Locate the cell with the specified text and output its [X, Y] center coordinate. 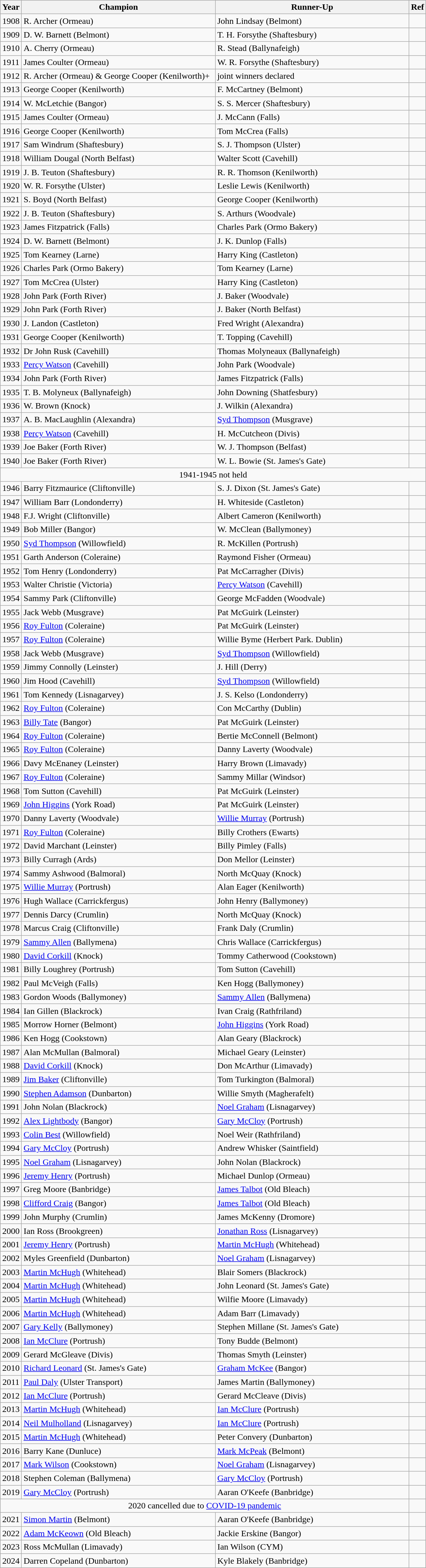
Michael Dunlop (Ormeau) [312, 1176]
Tom Kennedy (Lisnagarvey) [119, 695]
Neil Mulholland (Lisnagarvey) [119, 1423]
2018 [11, 1478]
1976 [11, 901]
1916 [11, 131]
1934 [11, 378]
1951 [11, 557]
Jackie Erskine (Bangor) [312, 1533]
1935 [11, 392]
S. J. Dixon (St. James's Gate) [312, 488]
1971 [11, 832]
1981 [11, 969]
1923 [11, 227]
1946 [11, 488]
Tommy Catherwood (Cookstown) [312, 956]
John Park (Woodvale) [312, 364]
1984 [11, 1011]
1938 [11, 433]
1956 [11, 626]
Don Mellor (Leinster) [312, 860]
T. H. Forsythe (Shaftesbury) [312, 35]
1999 [11, 1217]
1915 [11, 117]
F.J. Wright (Cliftonville) [119, 516]
Sammy Ashwood (Balmoral) [119, 873]
2022 [11, 1533]
R. McKillen (Portrush) [312, 543]
Champion [119, 7]
1914 [11, 103]
Alex Lightbody (Bangor) [119, 1121]
2013 [11, 1409]
1970 [11, 818]
Paul McVeigh (Falls) [119, 983]
2023 [11, 1547]
1978 [11, 928]
J. S. Kelso (Londonderry) [312, 695]
Walter Christie (Victoria) [119, 584]
Jonathan Ross (Lisnagarvey) [312, 1231]
Ken Hogg (Ballymoney) [312, 983]
Alan Geary (Blackrock) [312, 1038]
S. Arthurs (Woodvale) [312, 213]
2008 [11, 1341]
Con McCarthy (Dublin) [312, 708]
Stephen Coleman (Ballymena) [119, 1478]
W. R. Forsythe (Ulster) [119, 186]
Michael Geary (Leinster) [312, 1052]
J. McCann (Falls) [312, 117]
2019 [11, 1492]
David Marchant (Leinster) [119, 846]
Ian Wilson (CYM) [312, 1547]
Willie Smyth (Magherafelt) [312, 1093]
2003 [11, 1272]
Kyle Blakely (Banbridge) [312, 1561]
R. Stead (Ballynafeigh) [312, 48]
2002 [11, 1258]
2012 [11, 1396]
2007 [11, 1327]
J. K. Dunlop (Falls) [312, 241]
1985 [11, 1024]
W. Brown (Knock) [119, 406]
2016 [11, 1451]
1917 [11, 144]
J. Wilkin (Alexandra) [312, 406]
Gerard McCleave (Divis) [312, 1396]
1913 [11, 90]
2020 cancelled due to COVID-19 pandemic [205, 1506]
J. Baker (North Belfast) [312, 310]
Raymond Fisher (Ormeau) [312, 557]
Mark McPeak (Belmont) [312, 1451]
1966 [11, 763]
1994 [11, 1148]
John Leonard (St. James's Gate) [312, 1286]
1965 [11, 750]
Clifford Craig (Bangor) [119, 1203]
Barry Kane (Dunluce) [119, 1451]
R. Archer (Ormeau) [119, 21]
Marcus Craig (Cliftonville) [119, 928]
Syd Thompson (Musgrave) [312, 420]
Ian Gillen (Blackrock) [119, 1011]
J. Hill (Derry) [312, 667]
2005 [11, 1300]
1967 [11, 777]
2006 [11, 1313]
1997 [11, 1189]
J. Landon (Castleton) [119, 323]
Sammy Millar (Windsor) [312, 777]
1933 [11, 364]
Adam McKeown (Old Bleach) [119, 1533]
1964 [11, 736]
1988 [11, 1066]
Frank Daly (Crumlin) [312, 928]
John Murphy (Crumlin) [119, 1217]
1974 [11, 873]
joint winners declared [312, 76]
1925 [11, 255]
1959 [11, 667]
James McKenny (Dromore) [312, 1217]
Adam Barr (Limavady) [312, 1313]
1975 [11, 887]
2010 [11, 1368]
Billy Pimley (Falls) [312, 846]
W. J. Thompson (Belfast) [312, 447]
1957 [11, 640]
1922 [11, 213]
1995 [11, 1162]
Tom Henry (Londonderry) [119, 571]
Tom Turkington (Balmoral) [312, 1080]
1992 [11, 1121]
Hugh Wallace (Carrickfergus) [119, 901]
Dennis Darcy (Crumlin) [119, 915]
1952 [11, 571]
1921 [11, 200]
Richard Leonard (St. James's Gate) [119, 1368]
W. R. Forsythe (Shaftesbury) [312, 62]
1950 [11, 543]
Thomas Smyth (Leinster) [312, 1355]
2004 [11, 1286]
1937 [11, 420]
1924 [11, 241]
1962 [11, 708]
Jim Baker (Cliftonville) [119, 1080]
2015 [11, 1437]
Year [11, 7]
Alan Eager (Kenilworth) [312, 887]
Sammy Park (Cliftonville) [119, 598]
Jimmy Connolly (Leinster) [119, 667]
1998 [11, 1203]
Leslie Lewis (Kenilworth) [312, 186]
T. Topping (Cavehill) [312, 337]
Barry Fitzmaurice (Cliftonville) [119, 488]
T. B. Molyneux (Ballynafeigh) [119, 392]
Andrew Whisker (Saintfield) [312, 1148]
1955 [11, 612]
1983 [11, 997]
1987 [11, 1052]
1973 [11, 860]
Gary Kelly (Ballymoney) [119, 1327]
Alan McMullan (Balmoral) [119, 1052]
1968 [11, 791]
Davy McEnaney (Leinster) [119, 763]
Bertie McConnell (Belmont) [312, 736]
1919 [11, 172]
1948 [11, 516]
John Henry (Ballymoney) [312, 901]
Darren Copeland (Dunbarton) [119, 1561]
1949 [11, 530]
Blair Somers (Blackrock) [312, 1272]
1912 [11, 76]
A. Cherry (Ormeau) [119, 48]
Ivan Craig (Rathfriland) [312, 1011]
Ref [418, 7]
J. Baker (Woodvale) [312, 296]
John Lindsay (Belmont) [312, 21]
1963 [11, 722]
1928 [11, 296]
W. McClean (Ballymoney) [312, 530]
Wilfie Moore (Limavady) [312, 1300]
S. J. Thompson (Ulster) [312, 144]
1958 [11, 653]
Stephen Millane (St. James's Gate) [312, 1327]
R. Archer (Ormeau) & George Cooper (Kenilworth)+ [119, 76]
Colin Best (Willowfield) [119, 1135]
2014 [11, 1423]
Garth Anderson (Coleraine) [119, 557]
Stephen Adamson (Dunbarton) [119, 1093]
Billy Loughrey (Portrush) [119, 969]
Runner-Up [312, 7]
Billy Crothers (Ewarts) [312, 832]
Simon Martin (Belmont) [119, 1520]
Bob Miller (Bangor) [119, 530]
W. L. Bowie (St. James's Gate) [312, 461]
1926 [11, 268]
Paul Daly (Ulster Transport) [119, 1382]
Jim Hood (Cavehill) [119, 681]
Tony Budde (Belmont) [312, 1341]
Noel Weir (Rathfriland) [312, 1135]
William Barr (Londonderry) [119, 502]
1909 [11, 35]
Gordon Woods (Ballymoney) [119, 997]
1940 [11, 461]
1918 [11, 158]
W. McLetchie (Bangor) [119, 103]
Fred Wright (Alexandra) [312, 323]
1989 [11, 1080]
Ken Hogg (Cookstown) [119, 1038]
1911 [11, 62]
George McFadden (Woodvale) [312, 598]
1927 [11, 282]
1953 [11, 584]
Dr John Rusk (Cavehill) [119, 351]
2000 [11, 1231]
1990 [11, 1093]
Tom McCrea (Falls) [312, 131]
2011 [11, 1382]
John Downing (Shatfesbury) [312, 392]
2009 [11, 1355]
S. Boyd (North Belfast) [119, 200]
1972 [11, 846]
1961 [11, 695]
Walter Scott (Cavehill) [312, 158]
H. Whiteside (Castleton) [312, 502]
Harry Brown (Limavady) [312, 763]
1986 [11, 1038]
2024 [11, 1561]
Don McArthur (Limavady) [312, 1066]
Thomas Molyneaux (Ballynafeigh) [312, 351]
Mark Wilson (Cookstown) [119, 1464]
1991 [11, 1107]
Willie Byme (Herbert Park. Dublin) [312, 640]
Billy Tate (Bangor) [119, 722]
Morrow Horner (Belmont) [119, 1024]
Peter Convery (Dunbarton) [312, 1437]
1941-1945 not held [213, 475]
Gerard McGleave (Divis) [119, 1355]
1930 [11, 323]
1996 [11, 1176]
A. B. MacLaughlin (Alexandra) [119, 420]
2021 [11, 1520]
Tom McCrea (Ulster) [119, 282]
1929 [11, 310]
Greg Moore (Banbridge) [119, 1189]
R. R. Thomson (Kenilworth) [312, 172]
1979 [11, 942]
Myles Greenfield (Dunbarton) [119, 1258]
1932 [11, 351]
H. McCutcheon (Divis) [312, 433]
1910 [11, 48]
1908 [11, 21]
1969 [11, 804]
F. McCartney (Belmont) [312, 90]
1980 [11, 956]
1947 [11, 502]
2001 [11, 1244]
2017 [11, 1464]
Ross McMullan (Limavady) [119, 1547]
Ian Ross (Brookgreen) [119, 1231]
Albert Cameron (Kenilworth) [312, 516]
Sam Windrum (Shaftesbury) [119, 144]
1993 [11, 1135]
William Dougal (North Belfast) [119, 158]
Pat McCarragher (Divis) [312, 571]
Graham McKee (Bangor) [312, 1368]
1936 [11, 406]
1954 [11, 598]
Billy Curragh (Ards) [119, 860]
James Martin (Ballymoney) [312, 1382]
1920 [11, 186]
S. S. Mercer (Shaftesbury) [312, 103]
1931 [11, 337]
Chris Wallace (Carrickfergus) [312, 942]
1960 [11, 681]
1939 [11, 447]
1977 [11, 915]
1982 [11, 983]
